Capture the cell that displays the provided text and extract its (x, y) central coordinate. 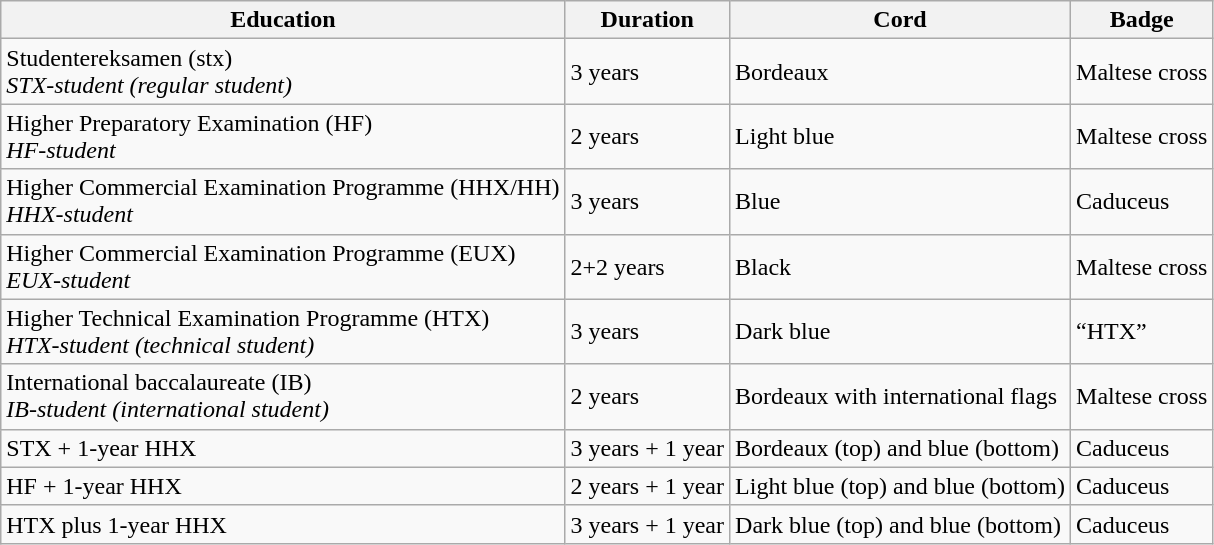
Education (283, 20)
International baccalaureate (IB)IB-student (international student) (283, 396)
Higher Preparatory Examination (HF)HF-student (283, 136)
Higher Commercial Examination Programme (HHX/HH)HHX-student (283, 202)
“HTX” (1142, 332)
Higher Commercial Examination Programme (EUX)EUX-student (283, 266)
Duration (648, 20)
STX + 1-year HHX (283, 448)
HTX plus 1-year HHX (283, 524)
Dark blue (900, 332)
Light blue (900, 136)
Black (900, 266)
Badge (1142, 20)
Bordeaux with international flags (900, 396)
Blue (900, 202)
2+2 years (648, 266)
Higher Technical Examination Programme (HTX)HTX-student (technical student) (283, 332)
Bordeaux (top) and blue (bottom) (900, 448)
Dark blue (top) and blue (bottom) (900, 524)
Light blue (top) and blue (bottom) (900, 486)
Studentereksamen (stx)STX-student (regular student) (283, 72)
2 years + 1 year (648, 486)
Cord (900, 20)
Bordeaux (900, 72)
HF + 1-year HHX (283, 486)
